Provide the [x, y] coordinate of the cell's center where the given text is located.  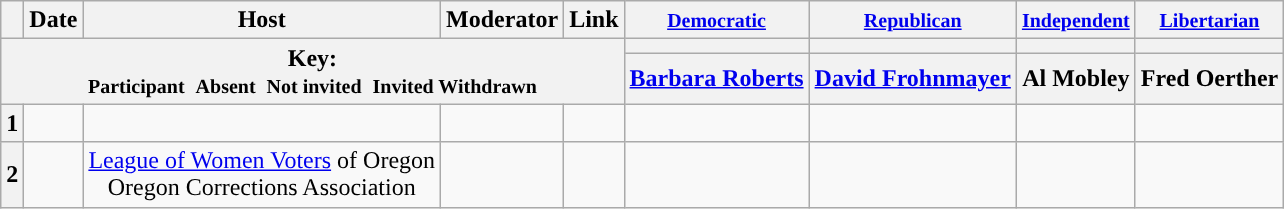
Date [54, 20]
Democratic [716, 20]
Fred Oerther [1210, 78]
Independent [1076, 20]
Barbara Roberts [716, 78]
David Frohnmayer [912, 78]
League of Women Voters of OregonOregon Corrections Association [262, 174]
2 [12, 174]
Republican [912, 20]
Libertarian [1210, 20]
1 [12, 123]
Al Mobley [1076, 78]
Key: Participant Absent Not invited Invited Withdrawn [312, 72]
Moderator [502, 20]
Host [262, 20]
Link [594, 20]
